Output the [x, y] coordinate of the center of the cell containing the given text.  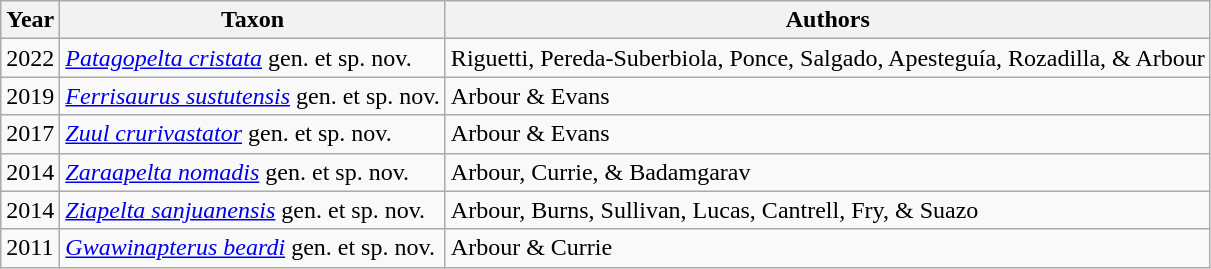
2011 [30, 248]
2019 [30, 96]
Zuul crurivastator gen. et sp. nov. [253, 134]
Year [30, 20]
Arbour & Currie [828, 248]
Taxon [253, 20]
Arbour, Burns, Sullivan, Lucas, Cantrell, Fry, & Suazo [828, 210]
Ferrisaurus sustutensis gen. et sp. nov. [253, 96]
Authors [828, 20]
Riguetti, Pereda-Suberbiola, Ponce, Salgado, Apesteguía, Rozadilla, & Arbour [828, 58]
Patagopelta cristata gen. et sp. nov. [253, 58]
2017 [30, 134]
Arbour, Currie, & Badamgarav [828, 172]
Ziapelta sanjuanensis gen. et sp. nov. [253, 210]
2022 [30, 58]
Gwawinapterus beardi gen. et sp. nov. [253, 248]
Zaraapelta nomadis gen. et sp. nov. [253, 172]
